Output the [x, y] coordinate of the center of the cell containing the given text.  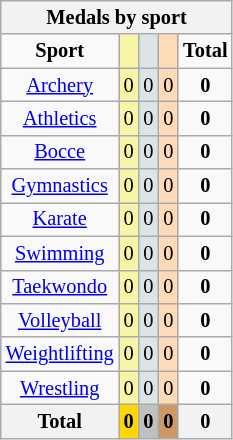
Swimming [60, 253]
Wrestling [60, 388]
Volleyball [60, 320]
Gymnastics [60, 186]
Taekwondo [60, 287]
Weightlifting [60, 354]
Sport [60, 51]
Archery [60, 85]
Bocce [60, 152]
Karate [60, 219]
Athletics [60, 118]
Medals by sport [117, 17]
